Search for the cell housing the specified text and yield its (x, y) center coordinate. 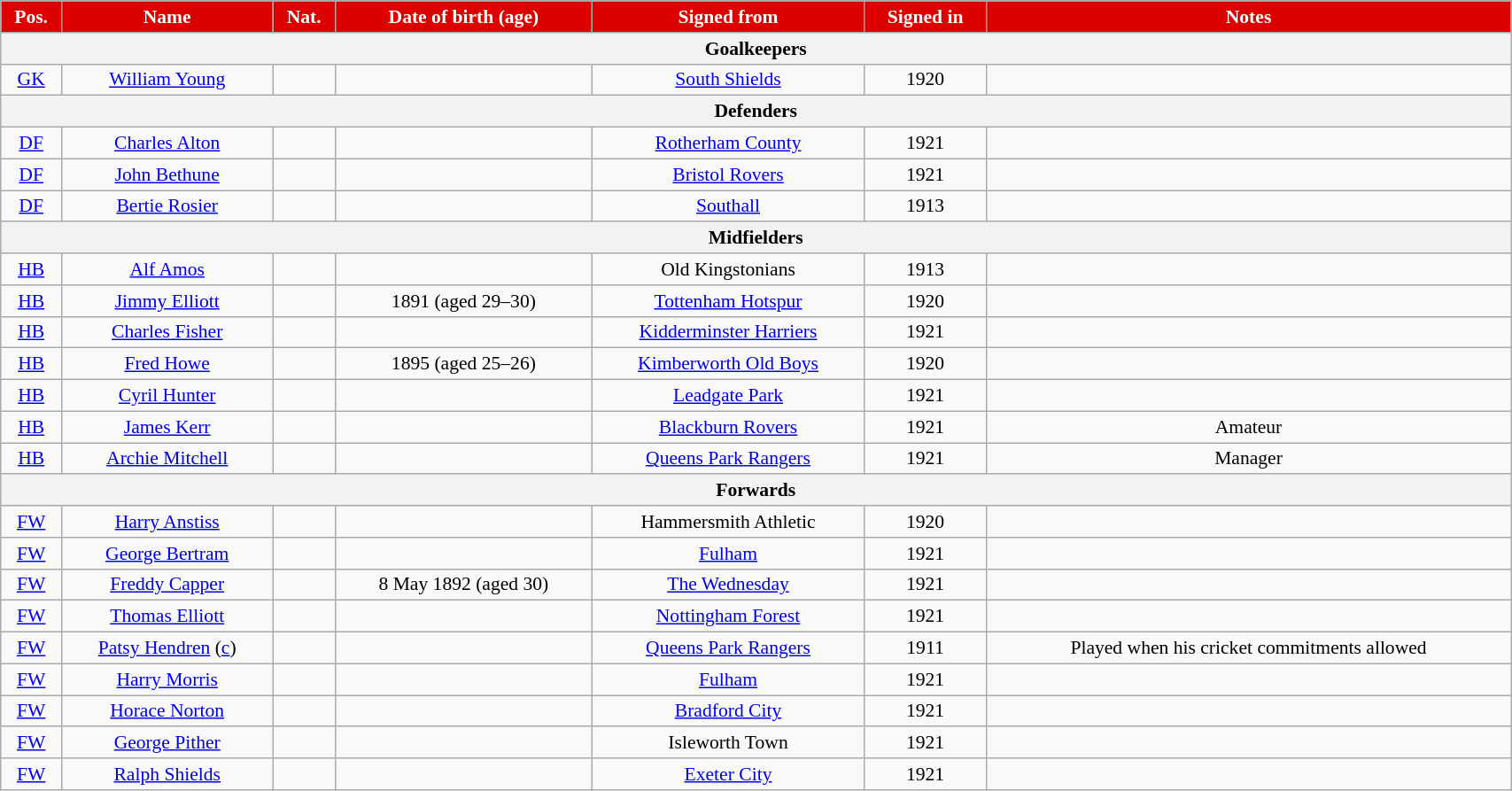
Archie Mitchell (167, 459)
Kidderminster Harriers (728, 332)
Name (167, 17)
Isleworth Town (728, 743)
Exeter City (728, 774)
Bertie Rosier (167, 206)
Charles Alton (167, 143)
Nottingham Forest (728, 617)
Signed from (728, 17)
Played when his cricket commitments allowed (1248, 648)
Forwards (756, 491)
Date of birth (age) (463, 17)
Signed in (926, 17)
Hammersmith Athletic (728, 522)
Leadgate Park (728, 396)
Harry Anstiss (167, 522)
John Bethune (167, 174)
Cyril Hunter (167, 396)
Charles Fisher (167, 332)
Jimmy Elliott (167, 301)
Tottenham Hotspur (728, 301)
Harry Morris (167, 679)
Amateur (1248, 427)
Patsy Hendren (c) (167, 648)
Old Kingstonians (728, 269)
Fred Howe (167, 364)
James Kerr (167, 427)
Bristol Rovers (728, 174)
Southall (728, 206)
Goalkeepers (756, 49)
The Wednesday (728, 585)
George Pither (167, 743)
South Shields (728, 80)
8 May 1892 (aged 30) (463, 585)
Kimberworth Old Boys (728, 364)
William Young (167, 80)
George Bertram (167, 554)
Horace Norton (167, 711)
Midfielders (756, 238)
Ralph Shields (167, 774)
Notes (1248, 17)
Freddy Capper (167, 585)
Alf Amos (167, 269)
Rotherham County (728, 143)
Bradford City (728, 711)
Thomas Elliott (167, 617)
Defenders (756, 112)
Nat. (304, 17)
Pos. (32, 17)
GK (32, 80)
Manager (1248, 459)
1891 (aged 29–30) (463, 301)
1895 (aged 25–26) (463, 364)
Blackburn Rovers (728, 427)
1911 (926, 648)
